Capture the cell that displays the provided text and extract its (x, y) central coordinate. 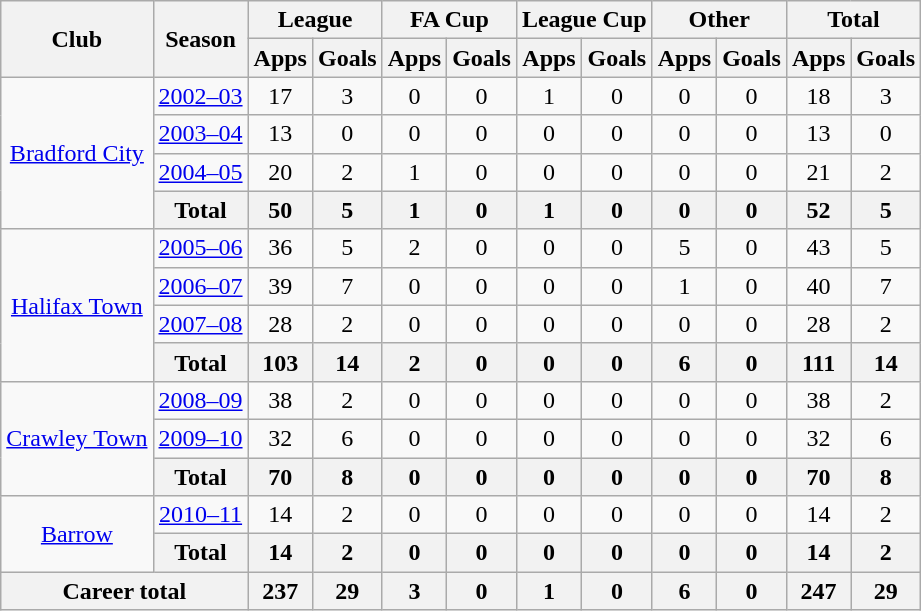
League Cup (584, 20)
2004–05 (200, 172)
2010–11 (200, 515)
FA Cup (449, 20)
2006–07 (200, 286)
League (315, 20)
21 (818, 172)
52 (818, 210)
2003–04 (200, 134)
17 (280, 96)
43 (818, 248)
247 (818, 591)
2002–03 (200, 96)
20 (280, 172)
2007–08 (200, 324)
2005–06 (200, 248)
18 (818, 96)
39 (280, 286)
Bradford City (77, 153)
Crawley Town (77, 438)
40 (818, 286)
Barrow (77, 534)
237 (280, 591)
Other (719, 20)
50 (280, 210)
Club (77, 39)
Season (200, 39)
Halifax Town (77, 305)
2009–10 (200, 438)
Career total (124, 591)
36 (280, 248)
103 (280, 362)
111 (818, 362)
2008–09 (200, 400)
